Search for the cell housing the specified text and yield its (x, y) center coordinate. 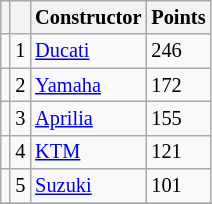
5 (20, 186)
1 (20, 51)
246 (178, 51)
101 (178, 186)
Suzuki (88, 186)
Aprilia (88, 118)
172 (178, 85)
155 (178, 118)
Ducati (88, 51)
Constructor (88, 17)
KTM (88, 152)
3 (20, 118)
Points (178, 17)
4 (20, 152)
2 (20, 85)
Yamaha (88, 85)
121 (178, 152)
